Return (x, y) of the center of cell containing provided text 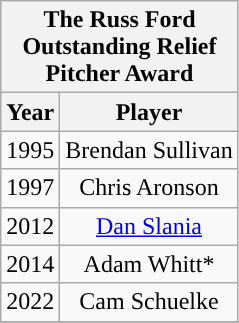
Adam Whitt* (149, 264)
2012 (30, 226)
Brendan Sullivan (149, 150)
1997 (30, 188)
Year (30, 112)
1995 (30, 150)
Chris Aronson (149, 188)
2022 (30, 302)
2014 (30, 264)
Dan Slania (149, 226)
Player (149, 112)
Cam Schuelke (149, 302)
The Russ Ford Outstanding Relief Pitcher Award (120, 47)
